From the cell containing the given text, extract its center point as [x, y] coordinate. 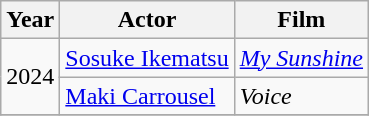
Actor [147, 20]
Film [301, 20]
My Sunshine [301, 58]
Voice [301, 96]
Sosuke Ikematsu [147, 58]
Maki Carrousel [147, 96]
Year [30, 20]
2024 [30, 77]
